Scan for the cell matching the given text and deliver its (X, Y) coordinate at center. 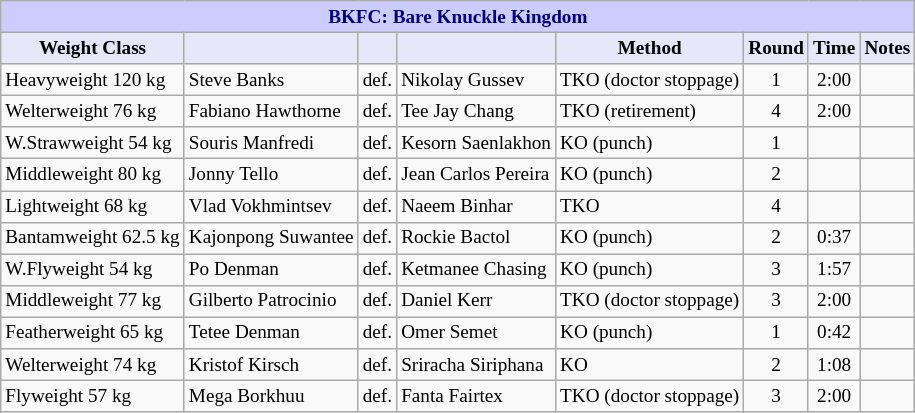
Time (834, 48)
Flyweight 57 kg (92, 396)
Vlad Vokhmintsev (271, 206)
BKFC: Bare Knuckle Kingdom (458, 17)
Weight Class (92, 48)
Gilberto Patrocinio (271, 301)
Rockie Bactol (476, 238)
1:08 (834, 365)
Middleweight 80 kg (92, 175)
Round (776, 48)
0:42 (834, 333)
Middleweight 77 kg (92, 301)
Omer Semet (476, 333)
Nikolay Gussev (476, 80)
Method (650, 48)
Kristof Kirsch (271, 365)
1:57 (834, 270)
Ketmanee Chasing (476, 270)
Tee Jay Chang (476, 111)
W.Flyweight 54 kg (92, 270)
Heavyweight 120 kg (92, 80)
Jean Carlos Pereira (476, 175)
Souris Manfredi (271, 143)
Kajonpong Suwantee (271, 238)
Tetee Denman (271, 333)
W.Strawweight 54 kg (92, 143)
Featherweight 65 kg (92, 333)
Welterweight 74 kg (92, 365)
Daniel Kerr (476, 301)
Fabiano Hawthorne (271, 111)
KO (650, 365)
Steve Banks (271, 80)
Lightweight 68 kg (92, 206)
Po Denman (271, 270)
Mega Borkhuu (271, 396)
Naeem Binhar (476, 206)
Kesorn Saenlakhon (476, 143)
Bantamweight 62.5 kg (92, 238)
Welterweight 76 kg (92, 111)
Sriracha Siriphana (476, 365)
TKO (retirement) (650, 111)
Notes (888, 48)
Jonny Tello (271, 175)
TKO (650, 206)
0:37 (834, 238)
Fanta Fairtex (476, 396)
